Extract the (X, Y) coordinate from the center of the cell holding the provided text.  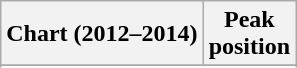
Peakposition (249, 34)
Chart (2012–2014) (102, 34)
